Find where the given text appears and provide that cell's center as [x, y] coordinate. 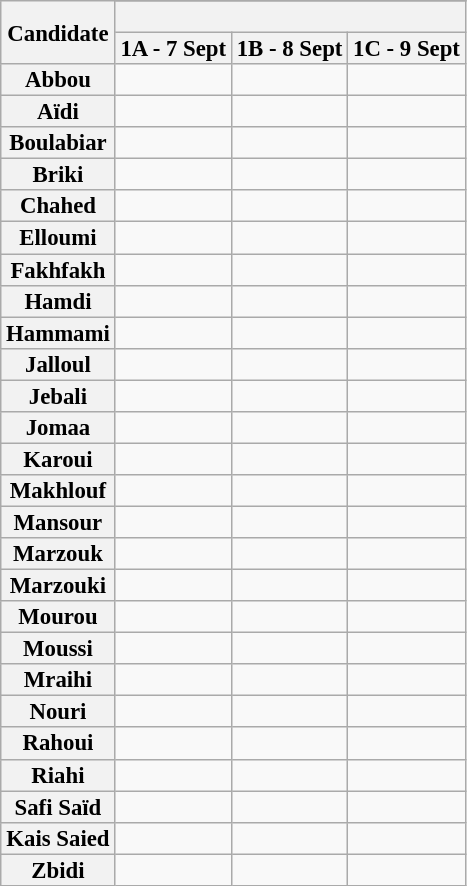
Jebali [58, 396]
Abbou [58, 80]
Hamdi [58, 301]
Marzouki [58, 586]
Nouri [58, 712]
Candidate [58, 32]
Chahed [58, 206]
Boulabiar [58, 143]
Makhlouf [58, 491]
Zbidi [58, 870]
1B - 8 Sept [289, 49]
1A - 7 Sept [173, 49]
Marzouk [58, 554]
Elloumi [58, 238]
Moussi [58, 649]
Riahi [58, 775]
Mourou [58, 617]
Hammami [58, 333]
Mansour [58, 522]
Aïdi [58, 112]
Mraihi [58, 680]
Safi Saïd [58, 807]
Kais Saied [58, 838]
Jomaa [58, 428]
Karoui [58, 459]
Rahoui [58, 744]
1C - 9 Sept [407, 49]
Briki [58, 175]
Fakhfakh [58, 270]
Jalloul [58, 364]
